From the cell containing the given text, extract its center point as [x, y] coordinate. 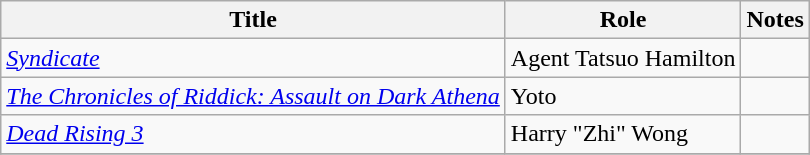
Agent Tatsuo Hamilton [623, 58]
The Chronicles of Riddick: Assault on Dark Athena [254, 96]
Yoto [623, 96]
Dead Rising 3 [254, 134]
Harry "Zhi" Wong [623, 134]
Title [254, 20]
Role [623, 20]
Syndicate [254, 58]
Notes [775, 20]
